From the cell containing the given text, extract its center point as [X, Y] coordinate. 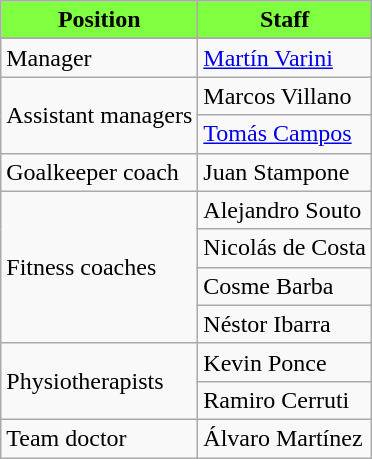
Staff [285, 20]
Martín Varini [285, 58]
Manager [100, 58]
Ramiro Cerruti [285, 400]
Cosme Barba [285, 286]
Kevin Ponce [285, 362]
Assistant managers [100, 115]
Tomás Campos [285, 134]
Team doctor [100, 438]
Position [100, 20]
Nicolás de Costa [285, 248]
Néstor Ibarra [285, 324]
Álvaro Martínez [285, 438]
Fitness coaches [100, 267]
Alejandro Souto [285, 210]
Goalkeeper coach [100, 172]
Physiotherapists [100, 381]
Marcos Villano [285, 96]
Juan Stampone [285, 172]
